Identify which cell holds the provided text, then report its [X, Y] central coordinate. 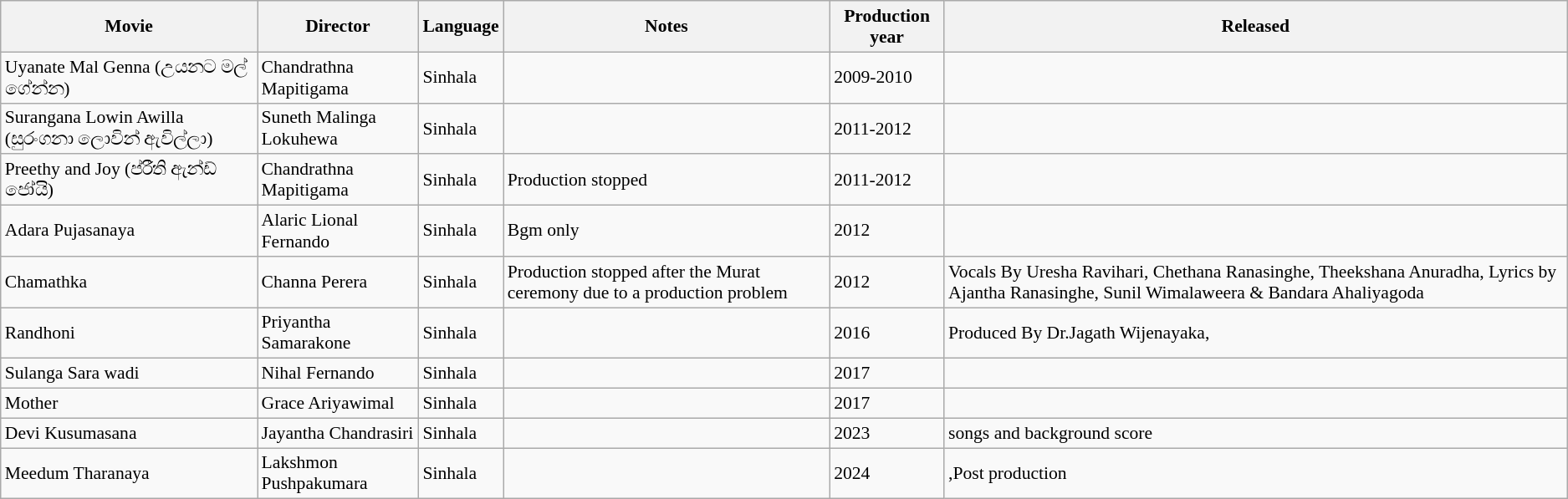
Priyantha Samarakone [338, 333]
Mother [129, 404]
Devi Kusumasana [129, 433]
Lakshmon Pushpakumara [338, 473]
Adara Pujasanaya [129, 231]
Released [1256, 27]
Movie [129, 27]
Production year [886, 27]
Preethy and Joy (ප්රීති ඇන්ඩ් ජෝයි) [129, 181]
Notes [667, 27]
,Post production [1256, 473]
Grace Ariyawimal [338, 404]
Language [460, 27]
Suneth Malinga Lokuhewa [338, 129]
Bgm only [667, 231]
Production stopped [667, 181]
Meedum Tharanaya [129, 473]
Alaric Lional Fernando [338, 231]
Surangana Lowin Awilla (සුරංගනා ලොවින් ඇවිල්ලා) [129, 129]
Randhoni [129, 333]
songs and background score [1256, 433]
Jayantha Chandrasiri [338, 433]
Channa Perera [338, 283]
Sulanga Sara wadi [129, 374]
2023 [886, 433]
Production stopped after the Murat ceremony due to a production problem [667, 283]
Produced By Dr.Jagath Wijenayaka, [1256, 333]
2009-2010 [886, 77]
Nihal Fernando [338, 374]
2016 [886, 333]
Vocals By Uresha Ravihari, Chethana Ranasinghe, Theekshana Anuradha, Lyrics by Ajantha Ranasinghe, Sunil Wimalaweera & Bandara Ahaliyagoda [1256, 283]
2024 [886, 473]
Uyanate Mal Genna (උයනට මල් ගේන්න) [129, 77]
Director [338, 27]
Chamathka [129, 283]
